Find where the given text appears and provide that cell's center as (x, y) coordinate. 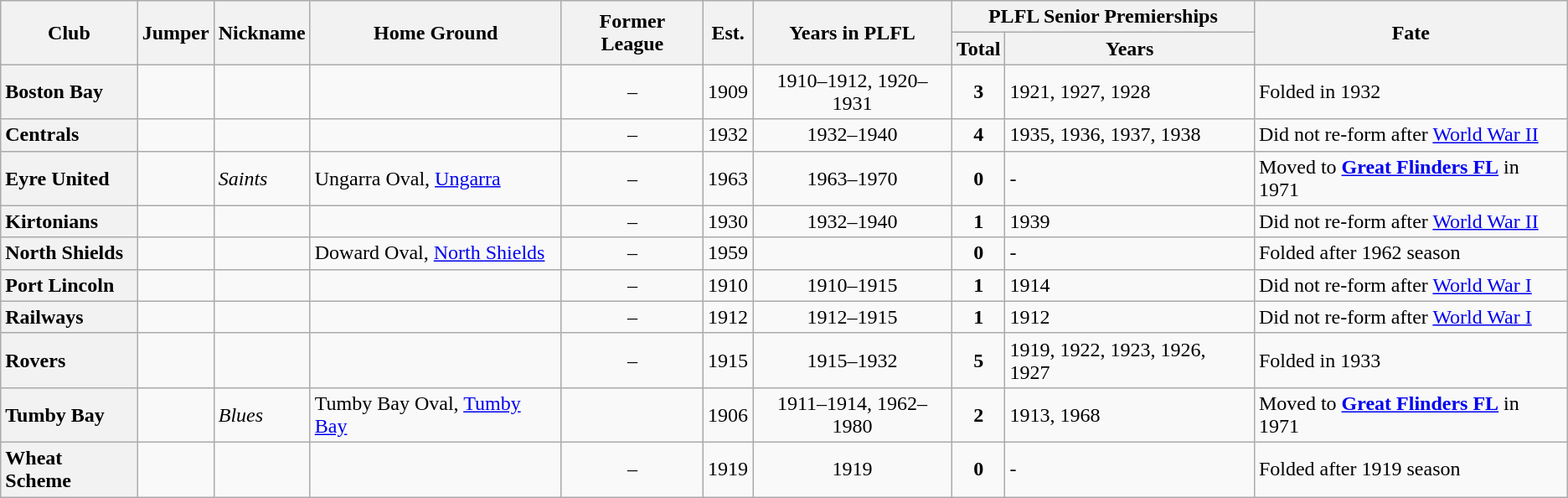
1912–1915 (853, 317)
1910 (729, 285)
Rovers (69, 361)
1935, 1936, 1937, 1938 (1129, 135)
Home Ground (436, 33)
1921, 1927, 1928 (1129, 92)
Club (69, 33)
1914 (1129, 285)
Kirtonians (69, 221)
PLFL Senior Premierships (1102, 17)
Wheat Scheme (69, 469)
Years (1129, 49)
Centrals (69, 135)
1909 (729, 92)
North Shields (69, 253)
1906 (729, 414)
Nickname (261, 33)
Doward Oval, North Shields (436, 253)
1919, 1922, 1923, 1926, 1927 (1129, 361)
Jumper (176, 33)
Years in PLFL (853, 33)
1939 (1129, 221)
Ungarra Oval, Ungarra (436, 178)
1913, 1968 (1129, 414)
1930 (729, 221)
Tumby Bay Oval, Tumby Bay (436, 414)
Fate (1411, 33)
1963 (729, 178)
Former League (632, 33)
Total (978, 49)
Blues (261, 414)
1910–1912, 1920–1931 (853, 92)
1915–1932 (853, 361)
Folded after 1962 season (1411, 253)
4 (978, 135)
Railways (69, 317)
1911–1914, 1962–1980 (853, 414)
1910–1915 (853, 285)
Port Lincoln (69, 285)
5 (978, 361)
3 (978, 92)
Saints (261, 178)
Eyre United (69, 178)
Tumby Bay (69, 414)
1963–1970 (853, 178)
1932 (729, 135)
Folded after 1919 season (1411, 469)
Boston Bay (69, 92)
Folded in 1932 (1411, 92)
2 (978, 414)
Folded in 1933 (1411, 361)
1959 (729, 253)
1915 (729, 361)
Est. (729, 33)
